Identify which cell holds the provided text, then report its [X, Y] central coordinate. 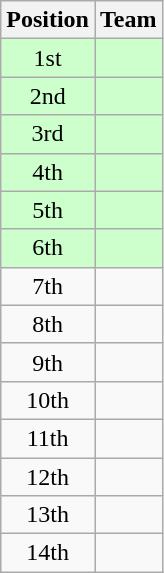
13th [48, 515]
Team [128, 20]
7th [48, 286]
3rd [48, 134]
8th [48, 324]
9th [48, 362]
11th [48, 438]
2nd [48, 96]
6th [48, 248]
5th [48, 210]
12th [48, 477]
14th [48, 553]
10th [48, 400]
4th [48, 172]
Position [48, 20]
1st [48, 58]
